Detect which cell encompasses the target text, then output its [X, Y] center coordinate. 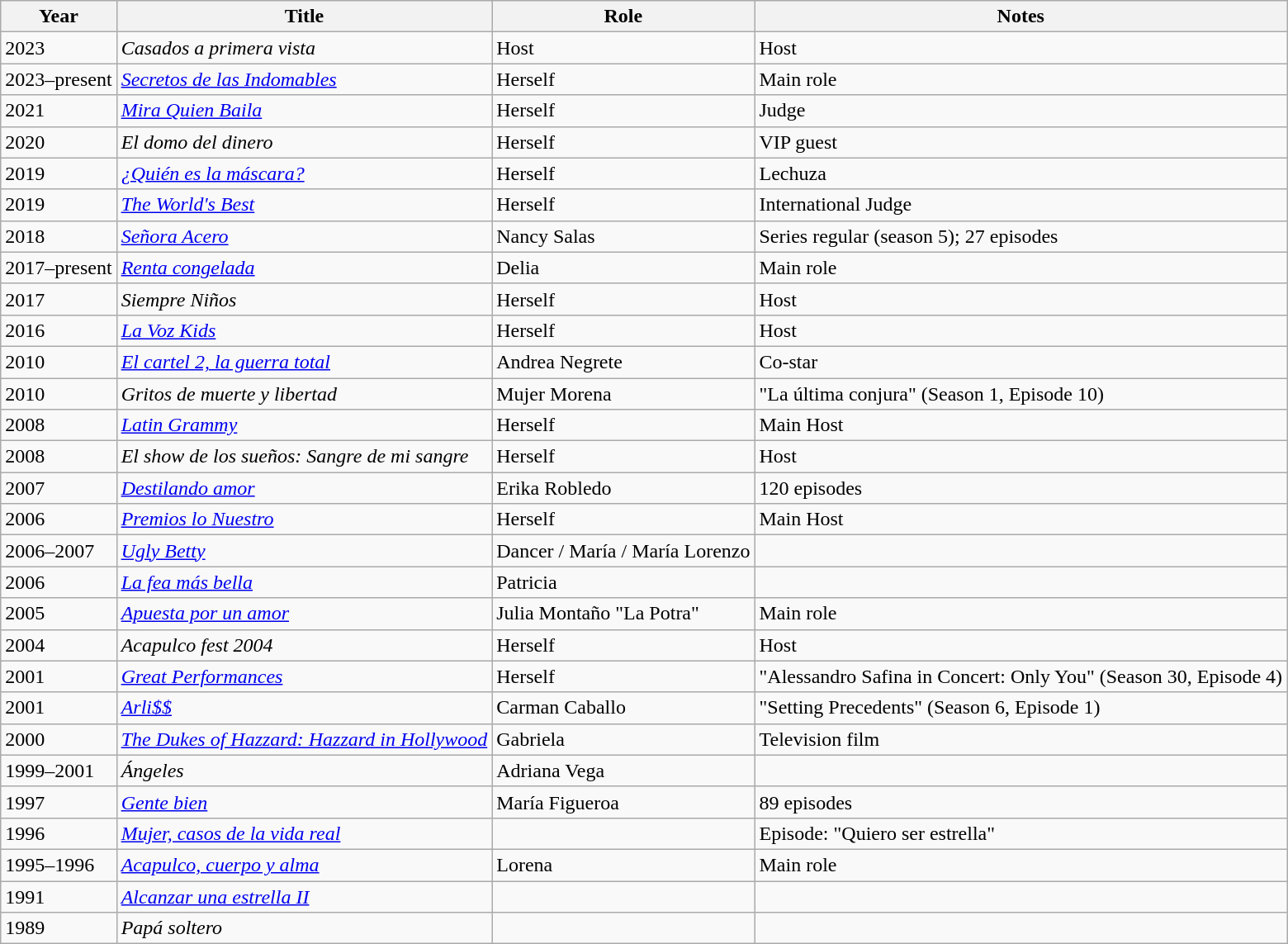
Gabriela [623, 739]
Carman Caballo [623, 708]
Ángeles [304, 771]
Señora Acero [304, 236]
Mujer Morena [623, 394]
Siempre Niños [304, 299]
Lechuza [1020, 173]
120 episodes [1020, 488]
VIP guest [1020, 142]
The Dukes of Hazzard: Hazzard in Hollywood [304, 739]
Episode: "Quiero ser estrella" [1020, 833]
2004 [59, 645]
La fea más bella [304, 582]
"La última conjura" (Season 1, Episode 10) [1020, 394]
Acapulco, cuerpo y alma [304, 865]
Great Performances [304, 676]
Papá soltero [304, 928]
1997 [59, 802]
1996 [59, 833]
Adriana Vega [623, 771]
Acapulco fest 2004 [304, 645]
2000 [59, 739]
Mujer, casos de la vida real [304, 833]
Television film [1020, 739]
2007 [59, 488]
2016 [59, 330]
2017–present [59, 268]
Co-star [1020, 362]
1989 [59, 928]
Gritos de muerte y libertad [304, 394]
Judge [1020, 111]
1999–2001 [59, 771]
2005 [59, 614]
Casados a primera vista [304, 48]
El domo del dinero [304, 142]
89 episodes [1020, 802]
"Setting Precedents" (Season 6, Episode 1) [1020, 708]
Role [623, 17]
Destilando amor [304, 488]
"Alessandro Safina in Concert: Only You" (Season 30, Episode 4) [1020, 676]
Notes [1020, 17]
¿Quién es la máscara? [304, 173]
The World's Best [304, 205]
2023 [59, 48]
2018 [59, 236]
Delia [623, 268]
Premios lo Nuestro [304, 519]
Patricia [623, 582]
La Voz Kids [304, 330]
Arli$$ [304, 708]
Julia Montaño "La Potra" [623, 614]
Series regular (season 5); 27 episodes [1020, 236]
1991 [59, 896]
2023–present [59, 79]
Dancer / María / María Lorenzo [623, 551]
Andrea Negrete [623, 362]
2021 [59, 111]
Renta congelada [304, 268]
María Figueroa [623, 802]
Mira Quien Baila [304, 111]
2006–2007 [59, 551]
El show de los sueños: Sangre de mi sangre [304, 457]
2017 [59, 299]
Title [304, 17]
Erika Robledo [623, 488]
Gente bien [304, 802]
Ugly Betty [304, 551]
Latin Grammy [304, 425]
Secretos de las Indomables [304, 79]
Nancy Salas [623, 236]
International Judge [1020, 205]
Alcanzar una estrella II [304, 896]
Lorena [623, 865]
El cartel 2, la guerra total [304, 362]
Year [59, 17]
Apuesta por un amor [304, 614]
2020 [59, 142]
1995–1996 [59, 865]
